Return (X, Y) of the center of cell containing provided text 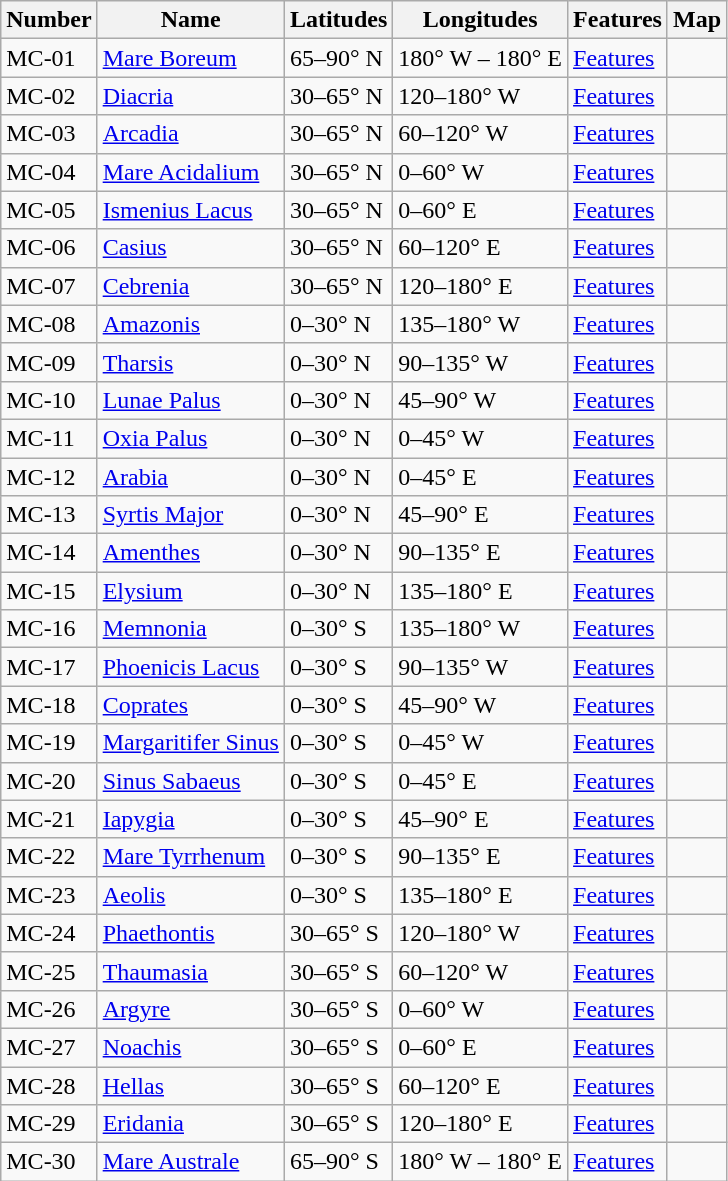
MC-05 (49, 210)
MC-21 (49, 819)
Mare Acidalium (190, 172)
Diacria (190, 96)
Argyre (190, 1009)
MC-26 (49, 1009)
MC-28 (49, 1085)
MC-02 (49, 96)
Coprates (190, 705)
MC-15 (49, 591)
MC-25 (49, 971)
MC-03 (49, 134)
Amazonis (190, 324)
Number (49, 20)
Casius (190, 248)
Mare Australe (190, 1162)
MC-16 (49, 629)
Sinus Sabaeus (190, 781)
Oxia Palus (190, 438)
Phaethontis (190, 933)
Tharsis (190, 362)
MC-29 (49, 1124)
MC-10 (49, 400)
Arabia (190, 477)
65–90° S (338, 1162)
MC-13 (49, 515)
Margaritifer Sinus (190, 743)
Aeolis (190, 895)
MC-11 (49, 438)
Iapygia (190, 819)
Eridania (190, 1124)
MC-30 (49, 1162)
Thaumasia (190, 971)
Syrtis Major (190, 515)
MC-12 (49, 477)
MC-17 (49, 667)
Lunae Palus (190, 400)
MC-08 (49, 324)
MC-27 (49, 1047)
MC-06 (49, 248)
MC-18 (49, 705)
Elysium (190, 591)
Phoenicis Lacus (190, 667)
MC-23 (49, 895)
Hellas (190, 1085)
MC-20 (49, 781)
Mare Boreum (190, 58)
Memnonia (190, 629)
Ismenius Lacus (190, 210)
Longitudes (480, 20)
Name (190, 20)
Latitudes (338, 20)
Cebrenia (190, 286)
Arcadia (190, 134)
MC-04 (49, 172)
MC-01 (49, 58)
MC-19 (49, 743)
MC-24 (49, 933)
MC-22 (49, 857)
65–90° N (338, 58)
Noachis (190, 1047)
Mare Tyrrhenum (190, 857)
MC-09 (49, 362)
Amenthes (190, 553)
Map (696, 20)
MC-14 (49, 553)
MC-07 (49, 286)
